Search for the cell housing the specified text and yield its [x, y] center coordinate. 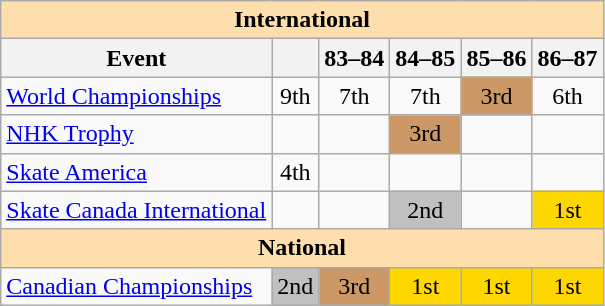
Skate Canada International [136, 210]
Event [136, 58]
84–85 [426, 58]
86–87 [568, 58]
83–84 [354, 58]
Skate America [136, 172]
85–86 [496, 58]
National [302, 248]
6th [568, 96]
Canadian Championships [136, 286]
International [302, 20]
9th [296, 96]
NHK Trophy [136, 134]
World Championships [136, 96]
4th [296, 172]
